Scan for the cell matching the given text and deliver its [x, y] coordinate at center. 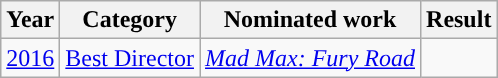
Year [30, 20]
2016 [30, 58]
Category [130, 20]
Result [459, 20]
Mad Max: Fury Road [310, 58]
Best Director [130, 58]
Nominated work [310, 20]
